Output the [X, Y] coordinate of the center of the cell containing the given text.  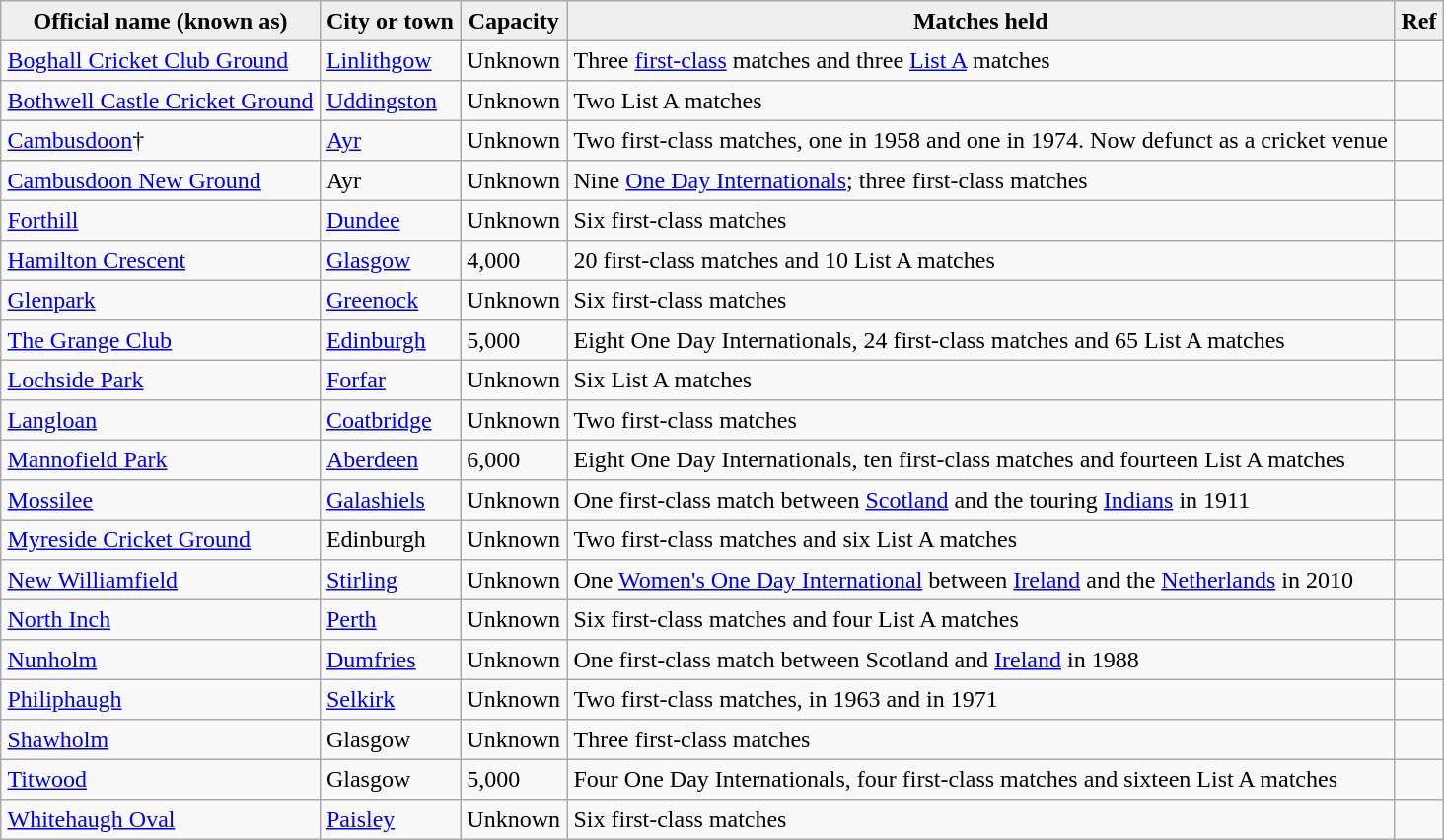
Linlithgow [390, 60]
6,000 [514, 459]
Cambusdoon New Ground [160, 180]
Shawholm [160, 739]
Four One Day Internationals, four first-class matches and sixteen List A matches [980, 779]
Eight One Day Internationals, ten first-class matches and fourteen List A matches [980, 459]
One first-class match between Scotland and Ireland in 1988 [980, 660]
Forthill [160, 220]
Langloan [160, 420]
Cambusdoon† [160, 140]
One Women's One Day International between Ireland and the Netherlands in 2010 [980, 580]
Three first-class matches [980, 739]
The Grange Club [160, 340]
Two first-class matches, one in 1958 and one in 1974. Now defunct as a cricket venue [980, 140]
Official name (known as) [160, 21]
Boghall Cricket Club Ground [160, 60]
Mossilee [160, 500]
Two first-class matches, in 1963 and in 1971 [980, 699]
Whitehaugh Oval [160, 819]
Dumfries [390, 660]
Two List A matches [980, 101]
Three first-class matches and three List A matches [980, 60]
One first-class match between Scotland and the touring Indians in 1911 [980, 500]
Eight One Day Internationals, 24 first-class matches and 65 List A matches [980, 340]
Galashiels [390, 500]
Paisley [390, 819]
Capacity [514, 21]
Aberdeen [390, 459]
Glenpark [160, 300]
New Williamfield [160, 580]
Lochside Park [160, 380]
Six first-class matches and four List A matches [980, 619]
Myreside Cricket Ground [160, 539]
Greenock [390, 300]
North Inch [160, 619]
4,000 [514, 260]
Forfar [390, 380]
Two first-class matches [980, 420]
Philiphaugh [160, 699]
Mannofield Park [160, 459]
Selkirk [390, 699]
Ref [1418, 21]
20 first-class matches and 10 List A matches [980, 260]
Coatbridge [390, 420]
Six List A matches [980, 380]
Two first-class matches and six List A matches [980, 539]
Titwood [160, 779]
Hamilton Crescent [160, 260]
Bothwell Castle Cricket Ground [160, 101]
Uddingston [390, 101]
Matches held [980, 21]
City or town [390, 21]
Nunholm [160, 660]
Dundee [390, 220]
Stirling [390, 580]
Perth [390, 619]
Nine One Day Internationals; three first-class matches [980, 180]
